Output the [x, y] coordinate of the center of the cell containing the given text.  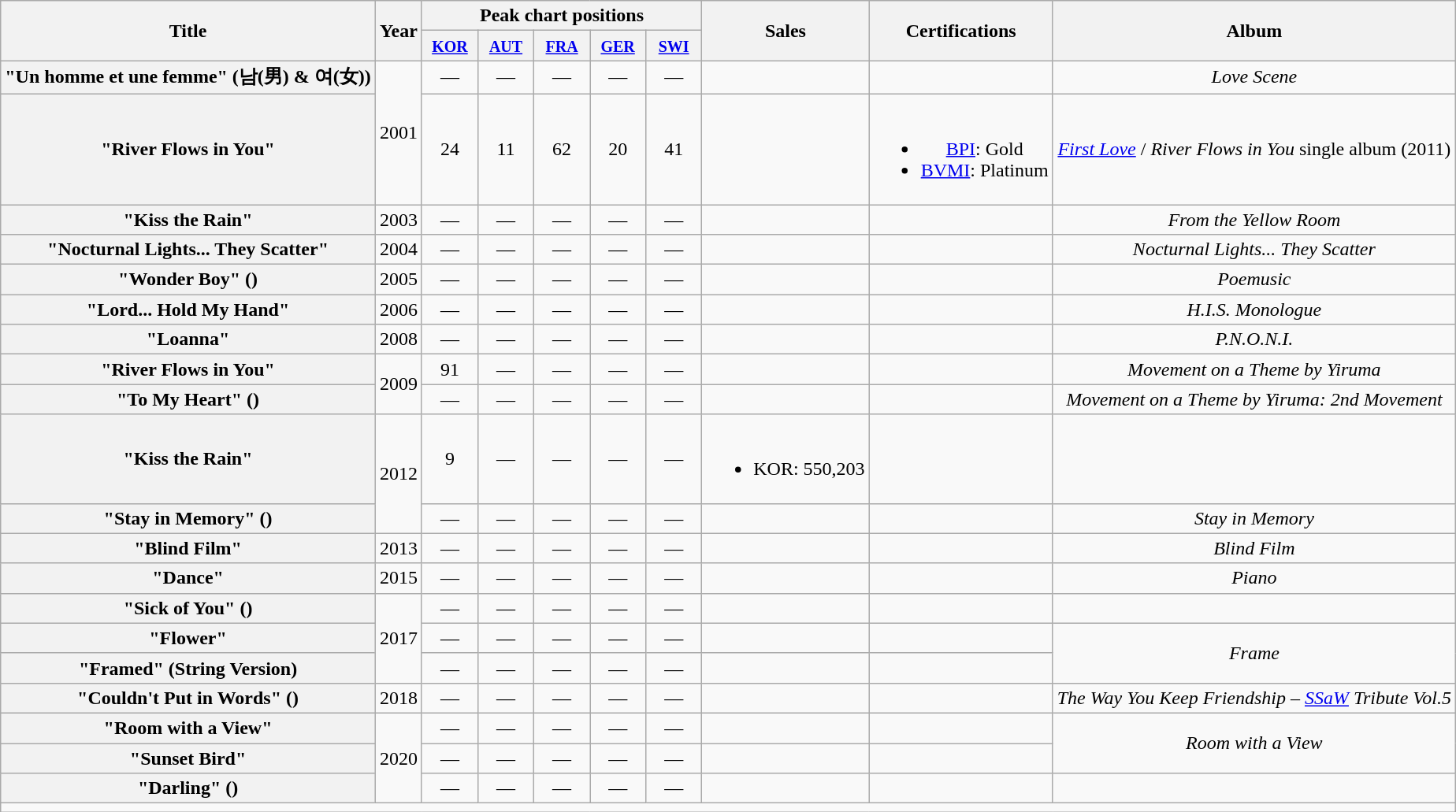
"Framed" (String Version) [188, 668]
2013 [399, 548]
BPI: GoldBVMI: Platinum [961, 149]
SWI [674, 46]
KOR [449, 46]
FRA [563, 46]
"Nocturnal Lights... They Scatter" [188, 250]
Movement on a Theme by Yiruma [1254, 369]
Stay in Memory [1254, 518]
The Way You Keep Friendship – SSaW Tribute Vol.5 [1254, 698]
P.N.O.N.I. [1254, 339]
"To My Heart" () [188, 399]
Certifications [961, 31]
"Wonder Boy" () [188, 280]
"Lord... Hold My Hand" [188, 310]
Poemusic [1254, 280]
"Un homme et une femme" (남(男) & 여(女)) [188, 77]
Love Scene [1254, 77]
11 [506, 149]
Title [188, 31]
"Loanna" [188, 339]
"Sick of You" () [188, 608]
"Stay in Memory" () [188, 518]
2005 [399, 280]
Blind Film [1254, 548]
2004 [399, 250]
KOR: 550,203 [786, 458]
2020 [399, 758]
GER [618, 46]
9 [449, 458]
Peak chart positions [561, 16]
2017 [399, 638]
Room with a View [1254, 743]
"Blind Film" [188, 548]
62 [563, 149]
AUT [506, 46]
Year [399, 31]
"Sunset Bird" [188, 758]
2008 [399, 339]
Movement on a Theme by Yiruma: 2nd Movement [1254, 399]
Frame [1254, 653]
H.I.S. Monologue [1254, 310]
24 [449, 149]
Piano [1254, 578]
"Room with a View" [188, 728]
"Couldn't Put in Words" () [188, 698]
20 [618, 149]
Album [1254, 31]
2018 [399, 698]
2003 [399, 220]
Sales [786, 31]
First Love / River Flows in You single album (2011) [1254, 149]
2009 [399, 384]
41 [674, 149]
"Dance" [188, 578]
91 [449, 369]
2006 [399, 310]
"Flower" [188, 638]
From the Yellow Room [1254, 220]
2012 [399, 474]
2001 [399, 132]
2015 [399, 578]
Nocturnal Lights... They Scatter [1254, 250]
"Darling" () [188, 788]
